Scan for the cell matching the given text and deliver its [x, y] coordinate at center. 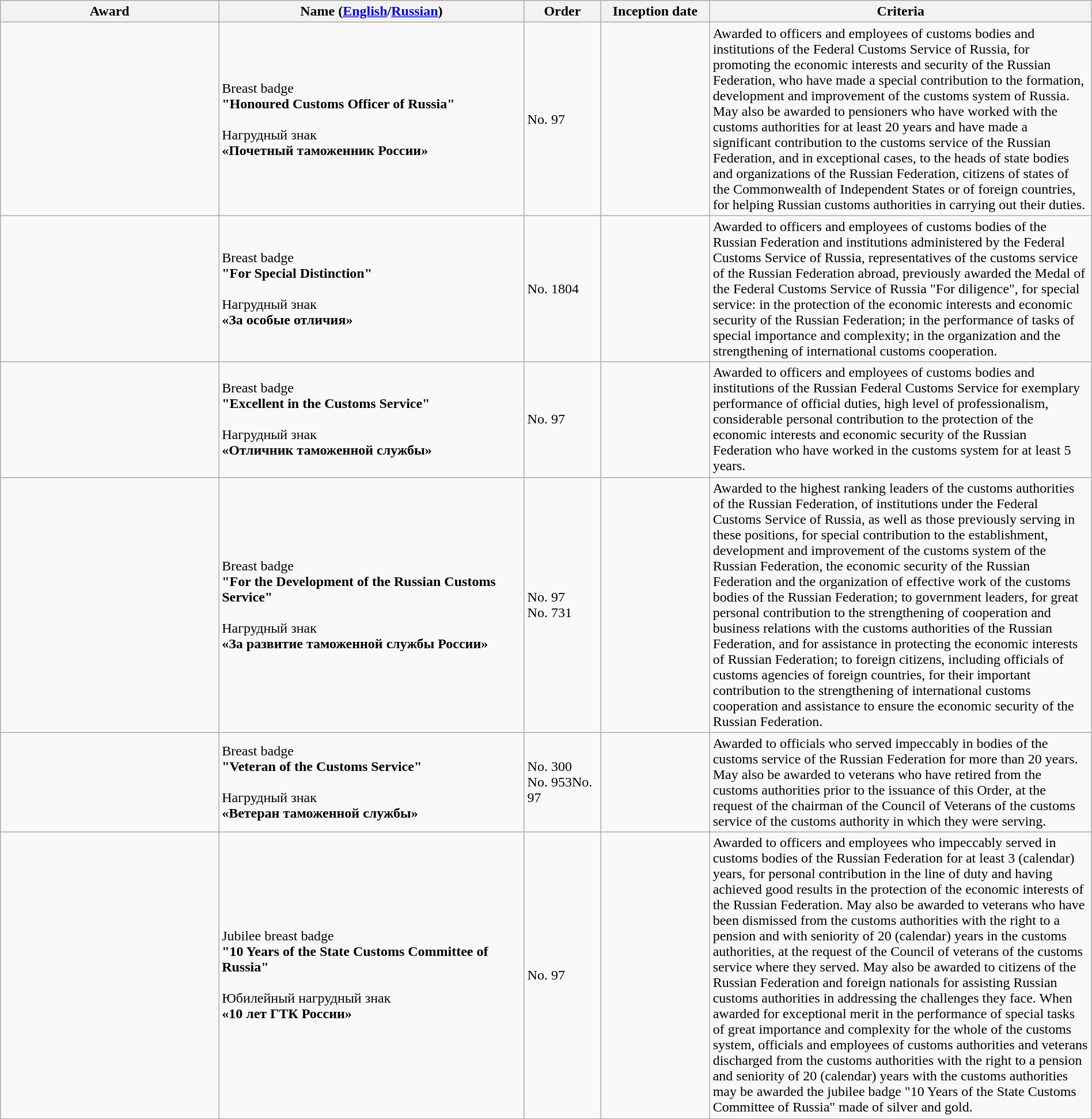
Inception date [655, 12]
Breast badge"For the Development of the Russian Customs Service"Нагрудный знак«За развитие таможенной службы России» [371, 605]
Breast badge"Honoured Customs Officer of Russia"Нагрудный знак«Почетный таможенник России» [371, 119]
No. 97No. 731 [562, 605]
No. 1804 [562, 289]
Order [562, 12]
Breast badge"For Special Distinction"Нагрудный знак«За особые отличия» [371, 289]
Jubilee breast badge"10 Years of the State Customs Committee of Russia"Юбилейный нагрудный знак«10 лет ГТК России» [371, 975]
No. 300No. 953No. 97 [562, 782]
Criteria [901, 12]
Breast badge"Excellent in the Customs Service"Нагрудный знак«Отличник таможенной службы» [371, 419]
Name (English/Russian) [371, 12]
Award [109, 12]
Breast badge"Veteran of the Customs Service"Нагрудный знак«Ветеран таможенной службы» [371, 782]
